For the text-containing cell, return its midpoint in [X, Y] coordinate format. 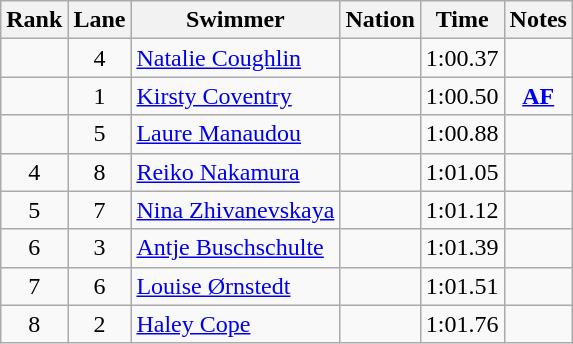
Swimmer [236, 20]
1:01.39 [462, 248]
Antje Buschschulte [236, 248]
Kirsty Coventry [236, 96]
Laure Manaudou [236, 134]
Natalie Coughlin [236, 58]
1:01.12 [462, 210]
1:01.05 [462, 172]
1 [100, 96]
1:00.37 [462, 58]
1:01.76 [462, 324]
Time [462, 20]
AF [538, 96]
1:00.50 [462, 96]
Haley Cope [236, 324]
Nation [380, 20]
Louise Ørnstedt [236, 286]
Notes [538, 20]
1:00.88 [462, 134]
2 [100, 324]
Reiko Nakamura [236, 172]
3 [100, 248]
Rank [34, 20]
Lane [100, 20]
1:01.51 [462, 286]
Nina Zhivanevskaya [236, 210]
